Scan for the cell matching the given text and deliver its (x, y) coordinate at center. 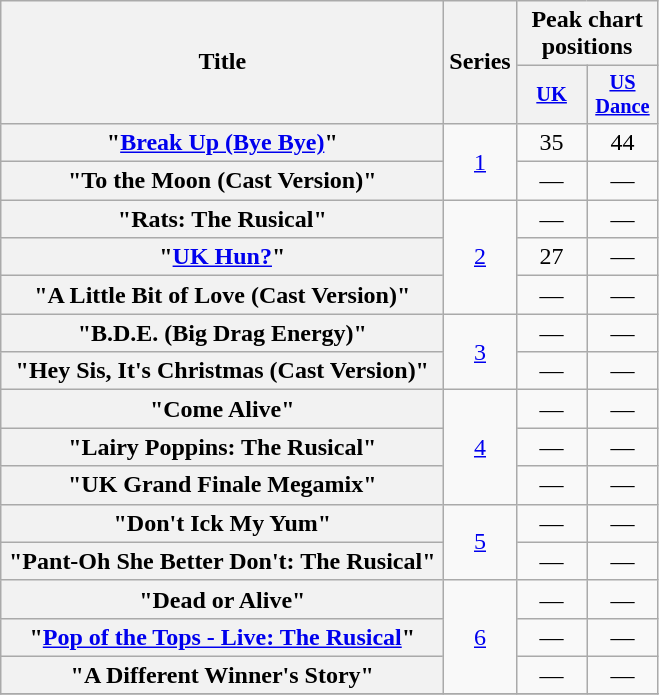
5 (480, 542)
"Pop of the Tops - Live: The Rusical" (222, 637)
UK (552, 95)
Peak chart positions (587, 34)
2 (480, 257)
"Break Up (Bye Bye)" (222, 142)
USDance (622, 95)
35 (552, 142)
"B.D.E. (Big Drag Energy)" (222, 333)
Title (222, 62)
"To the Moon (Cast Version)" (222, 181)
"UK Grand Finale Megamix" (222, 485)
"Dead or Alive" (222, 599)
3 (480, 352)
27 (552, 257)
44 (622, 142)
"A Little Bit of Love (Cast Version)" (222, 295)
Series (480, 62)
4 (480, 447)
"Hey Sis, It's Christmas (Cast Version)" (222, 371)
"Don't Ick My Yum" (222, 523)
1 (480, 161)
"Come Alive" (222, 409)
"A Different Winner's Story" (222, 675)
"Rats: The Rusical" (222, 219)
"Pant-Oh She Better Don't: The Rusical" (222, 561)
"UK Hun?" (222, 257)
6 (480, 637)
"Lairy Poppins: The Rusical" (222, 447)
